Pinpoint the cell where the given text exists, returning its [X, Y] midpoint coordinate. 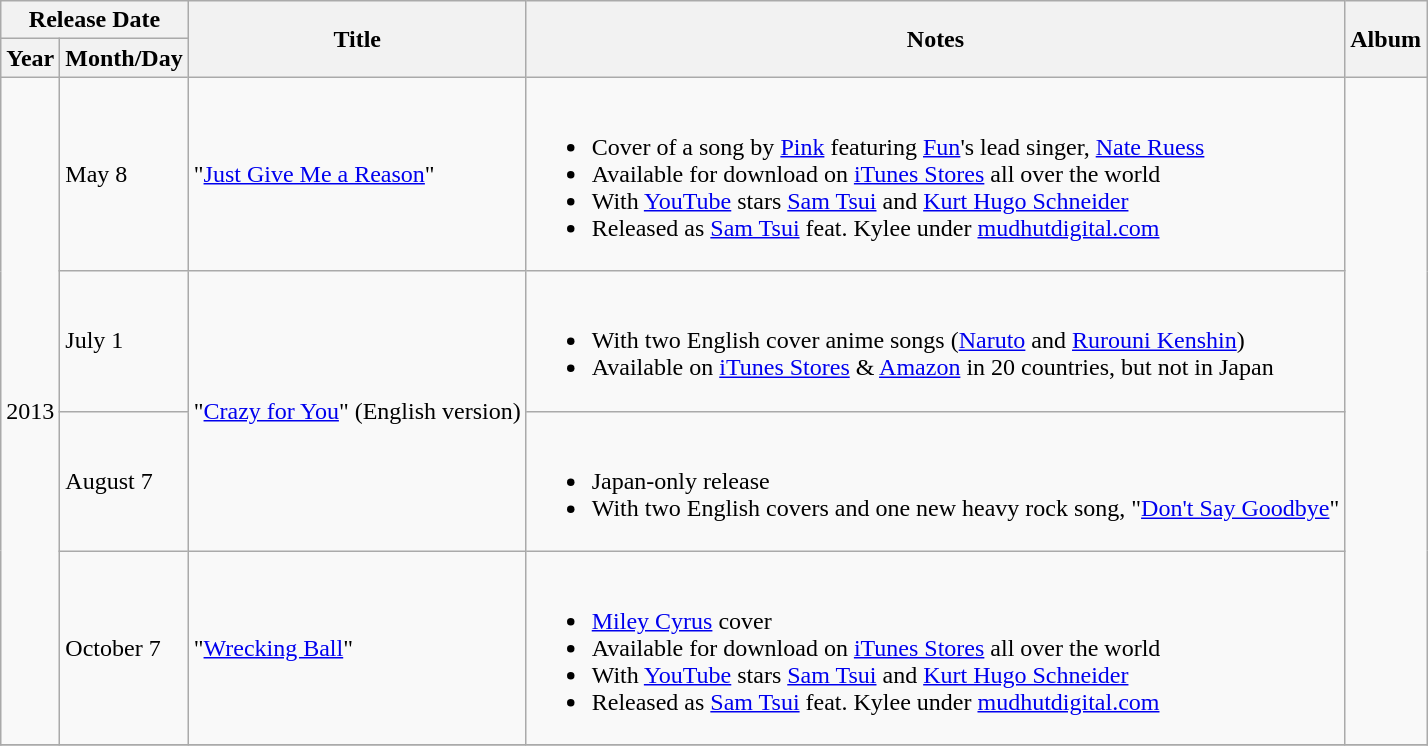
"Just Give Me a Reason" [357, 174]
"Wrecking Ball" [357, 648]
Title [357, 39]
July 1 [124, 341]
October 7 [124, 648]
"Crazy for You" (English version) [357, 411]
May 8 [124, 174]
August 7 [124, 481]
Album [1386, 39]
With two English cover anime songs (Naruto and Rurouni Kenshin)Available on iTunes Stores & Amazon in 20 countries, but not in Japan [936, 341]
Month/Day [124, 58]
2013 [30, 411]
Japan-only releaseWith two English covers and one new heavy rock song, "Don't Say Goodbye" [936, 481]
Release Date [94, 20]
Notes [936, 39]
Year [30, 58]
